Identify which cell holds the provided text, then report its [X, Y] central coordinate. 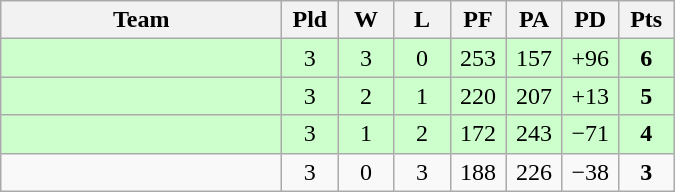
Team [142, 20]
Pts [646, 20]
−71 [590, 134]
+96 [590, 58]
5 [646, 96]
Pld [310, 20]
253 [478, 58]
W [366, 20]
4 [646, 134]
243 [534, 134]
PF [478, 20]
PA [534, 20]
6 [646, 58]
−38 [590, 172]
188 [478, 172]
L [422, 20]
157 [534, 58]
226 [534, 172]
207 [534, 96]
220 [478, 96]
+13 [590, 96]
172 [478, 134]
PD [590, 20]
